Pinpoint the cell where the given text exists, returning its [X, Y] midpoint coordinate. 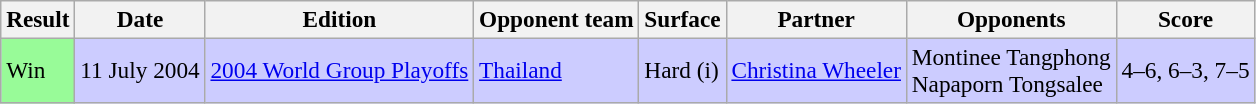
Hard (i) [682, 70]
4–6, 6–3, 7–5 [1186, 70]
Opponents [1011, 19]
Edition [340, 19]
Date [140, 19]
Christina Wheeler [816, 70]
Result [38, 19]
11 July 2004 [140, 70]
Partner [816, 19]
2004 World Group Playoffs [340, 70]
Montinee Tangphong Napaporn Tongsalee [1011, 70]
Surface [682, 19]
Win [38, 70]
Score [1186, 19]
Thailand [556, 70]
Opponent team [556, 19]
